Scan for the cell matching the given text and deliver its [X, Y] coordinate at center. 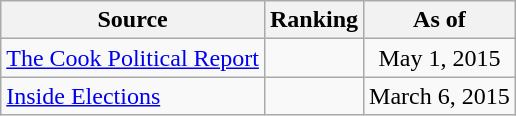
As of [440, 20]
March 6, 2015 [440, 96]
Inside Elections [133, 96]
The Cook Political Report [133, 58]
May 1, 2015 [440, 58]
Ranking [314, 20]
Source [133, 20]
